From the cell containing the given text, extract its center point as [x, y] coordinate. 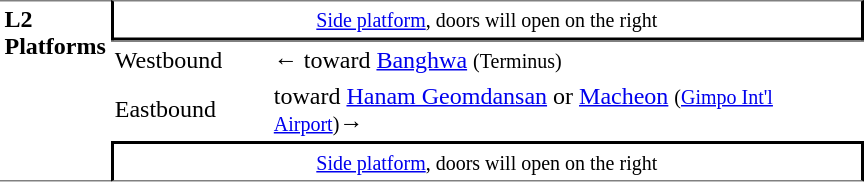
toward Hanam Geomdansan or Macheon (Gimpo Int'l Airport)→ [566, 110]
Westbound [190, 59]
Eastbound [190, 110]
← toward Banghwa (Terminus) [566, 59]
L2Platforms [55, 91]
